Return the (x, y) coordinate for the center point of the cell that contains the specified text.  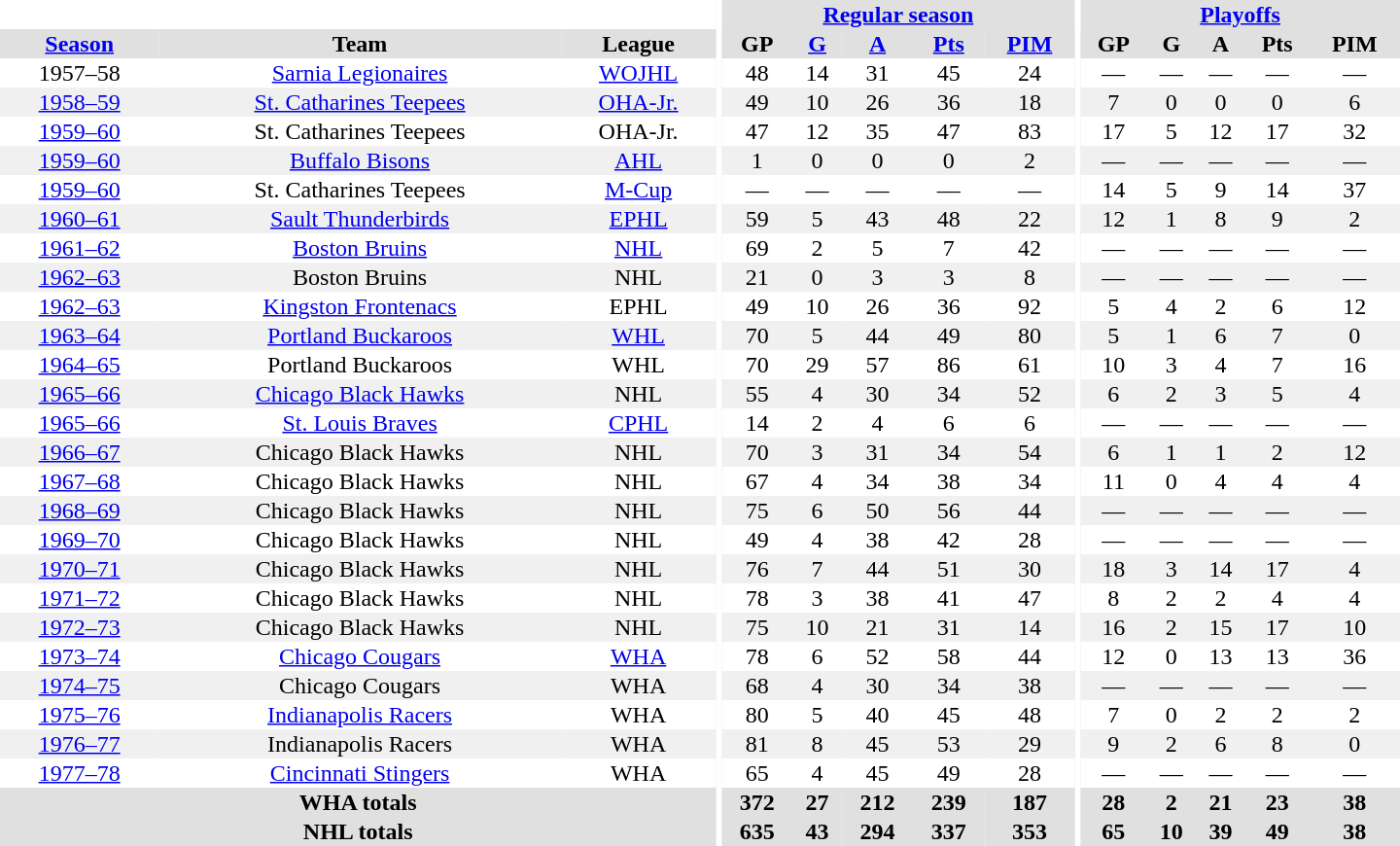
635 (756, 831)
69 (756, 248)
24 (1029, 73)
1972–73 (80, 627)
239 (949, 802)
1973–74 (80, 656)
Sault Thunderbirds (360, 219)
32 (1355, 131)
76 (756, 569)
40 (877, 715)
Cincinnati Stingers (360, 773)
59 (756, 219)
1976–77 (80, 744)
37 (1355, 190)
337 (949, 831)
1977–78 (80, 773)
1974–75 (80, 686)
41 (949, 598)
81 (756, 744)
353 (1029, 831)
1960–61 (80, 219)
39 (1221, 831)
55 (756, 394)
56 (949, 511)
Sarnia Legionaires (360, 73)
Season (80, 44)
92 (1029, 306)
WHA totals (358, 802)
Team (360, 44)
61 (1029, 365)
1970–71 (80, 569)
1963–64 (80, 335)
Regular season (898, 15)
M-Cup (639, 190)
1967–68 (80, 481)
WOJHL (639, 73)
68 (756, 686)
51 (949, 569)
11 (1113, 481)
86 (949, 365)
League (639, 44)
1968–69 (80, 511)
1964–65 (80, 365)
35 (877, 131)
22 (1029, 219)
NHL totals (358, 831)
83 (1029, 131)
57 (877, 365)
AHL (639, 160)
294 (877, 831)
372 (756, 802)
27 (817, 802)
Buffalo Bisons (360, 160)
53 (949, 744)
1957–58 (80, 73)
15 (1221, 627)
1969–70 (80, 540)
St. Louis Braves (360, 423)
1958–59 (80, 102)
1975–76 (80, 715)
187 (1029, 802)
23 (1277, 802)
54 (1029, 452)
Playoffs (1241, 15)
CPHL (639, 423)
Kingston Frontenacs (360, 306)
67 (756, 481)
1966–67 (80, 452)
50 (877, 511)
1961–62 (80, 248)
1971–72 (80, 598)
212 (877, 802)
58 (949, 656)
